Identify which cell holds the provided text, then report its [x, y] central coordinate. 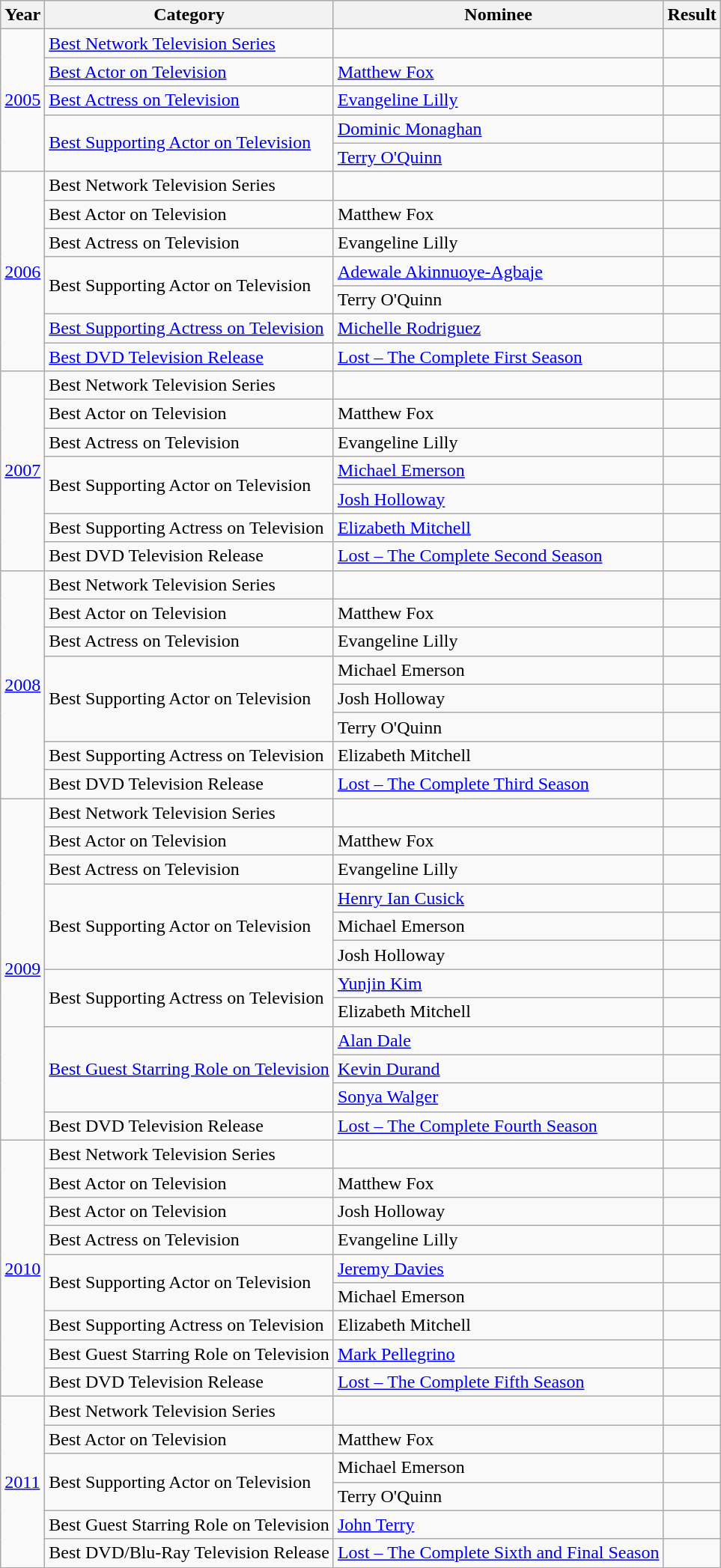
2009 [22, 968]
2011 [22, 1482]
Yunjin Kim [499, 983]
Best DVD/Blu-Ray Television Release [189, 1553]
Lost – The Complete First Season [499, 357]
Lost – The Complete Second Season [499, 556]
Lost – The Complete Third Season [499, 784]
Nominee [499, 15]
Jeremy Davies [499, 1269]
2008 [22, 684]
Lost – The Complete Fourth Season [499, 1126]
Adewale Akinnuoye-Agbaje [499, 271]
Year [22, 15]
2007 [22, 471]
Sonya Walger [499, 1097]
2006 [22, 271]
Mark Pellegrino [499, 1354]
Category [189, 15]
Kevin Durand [499, 1069]
Lost – The Complete Sixth and Final Season [499, 1553]
John Terry [499, 1525]
Dominic Monaghan [499, 129]
2010 [22, 1268]
Result [692, 15]
Lost – The Complete Fifth Season [499, 1382]
Michelle Rodriguez [499, 328]
2005 [22, 100]
Alan Dale [499, 1040]
Henry Ian Cusick [499, 898]
